Capture the cell that displays the provided text and extract its [X, Y] central coordinate. 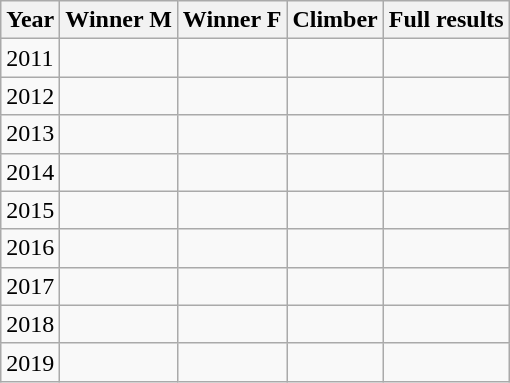
2011 [30, 58]
2019 [30, 362]
2015 [30, 210]
2013 [30, 134]
Climber [335, 20]
2012 [30, 96]
Year [30, 20]
2018 [30, 324]
2014 [30, 172]
2017 [30, 286]
Winner F [232, 20]
Full results [446, 20]
2016 [30, 248]
Winner M [119, 20]
